Identify which cell holds the provided text, then report its (x, y) central coordinate. 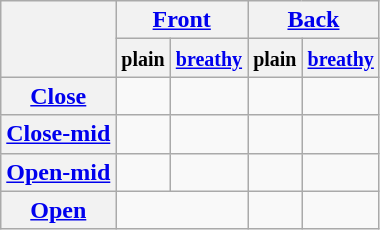
Open-mid (58, 172)
Close (58, 96)
Front (182, 20)
Close-mid (58, 134)
Open (58, 210)
Back (314, 20)
